Provide the [x, y] coordinate of the cell's center where the given text is located.  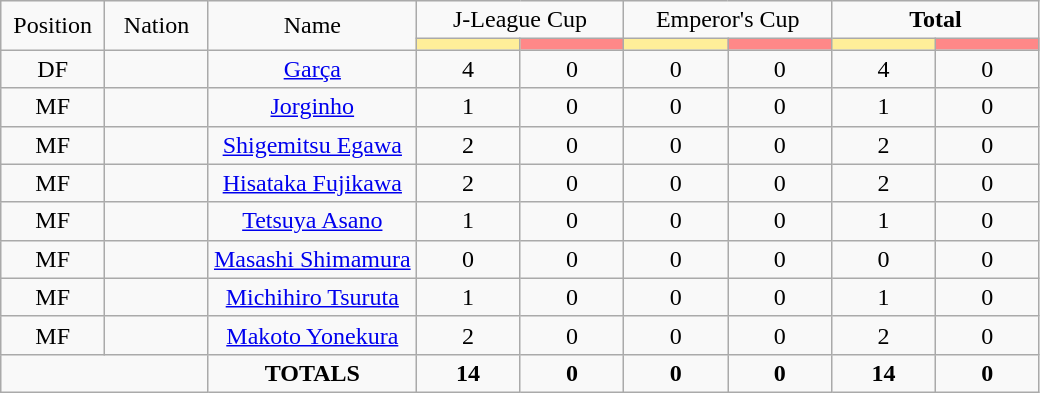
Masashi Shimamura [312, 259]
Makoto Yonekura [312, 335]
Jorginho [312, 107]
Garça [312, 69]
Tetsuya Asano [312, 221]
Emperor's Cup [728, 20]
Nation [157, 26]
J-League Cup [520, 20]
Name [312, 26]
Total [936, 20]
Michihiro Tsuruta [312, 297]
TOTALS [312, 373]
DF [53, 69]
Hisataka Fujikawa [312, 183]
Position [53, 26]
Shigemitsu Egawa [312, 145]
